Determine the (x, y) coordinate at the center of the cell enclosing the given text.  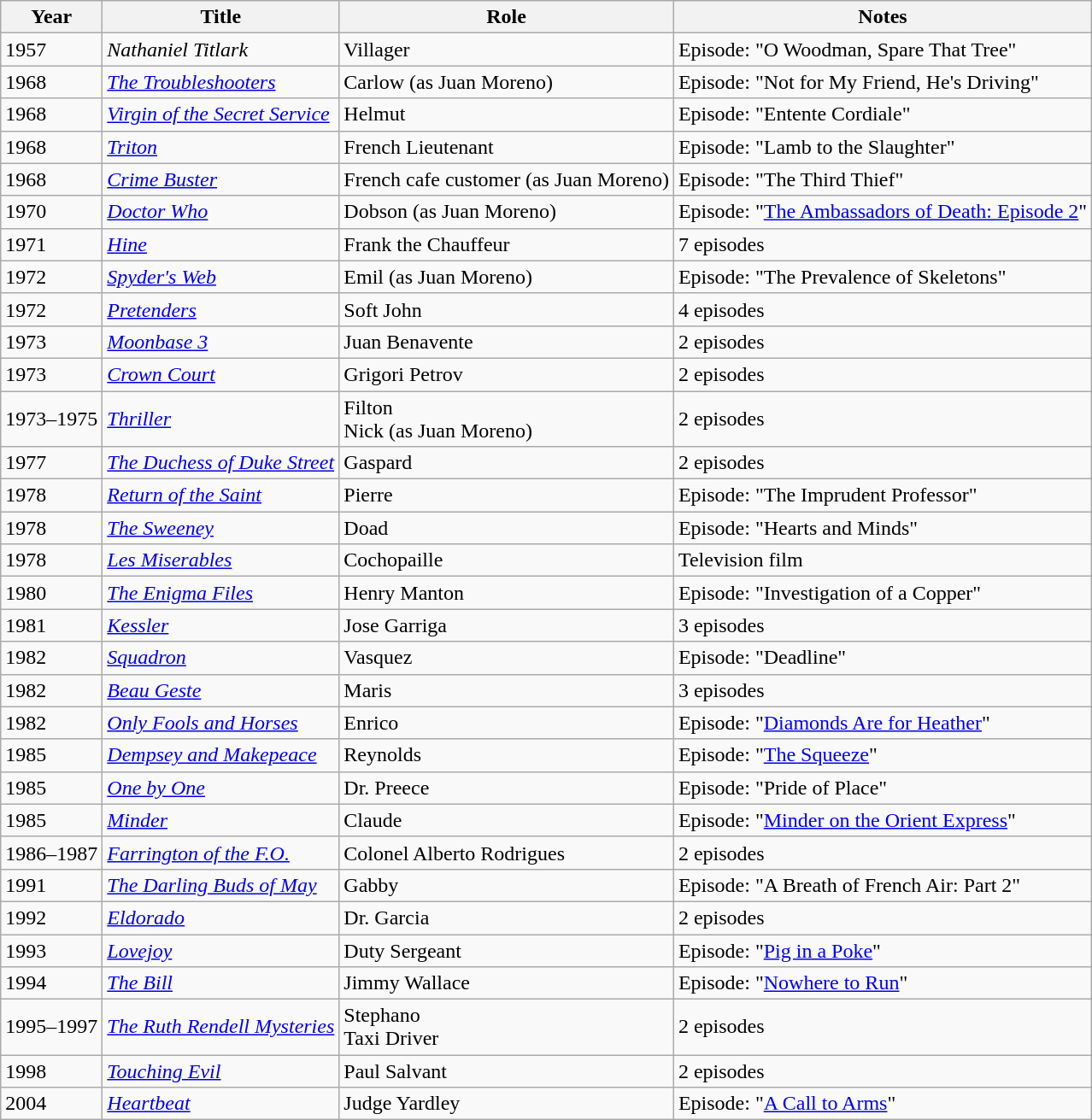
The Duchess of Duke Street (220, 463)
Paul Salvant (507, 1071)
Episode: "Lamb to the Slaughter" (882, 147)
1977 (51, 463)
2004 (51, 1104)
Juan Benavente (507, 342)
Hine (220, 244)
Kessler (220, 625)
Lovejoy (220, 951)
Episode: "O Woodman, Spare That Tree" (882, 50)
4 episodes (882, 309)
Heartbeat (220, 1104)
Jose Garriga (507, 625)
1993 (51, 951)
Pretenders (220, 309)
Notes (882, 17)
Crown Court (220, 374)
Eldorado (220, 918)
Year (51, 17)
Episode: "Entente Cordiale" (882, 114)
Jimmy Wallace (507, 983)
The Enigma Files (220, 593)
7 episodes (882, 244)
Judge Yardley (507, 1104)
1998 (51, 1071)
Episode: "Deadline" (882, 658)
FiltonNick (as Juan Moreno) (507, 419)
1973–1975 (51, 419)
French Lieutenant (507, 147)
Maris (507, 690)
Episode: "Nowhere to Run" (882, 983)
Dobson (as Juan Moreno) (507, 212)
Role (507, 17)
Gabby (507, 885)
Pierre (507, 495)
Episode: "Minder on the Orient Express" (882, 820)
1971 (51, 244)
Vasquez (507, 658)
The Darling Buds of May (220, 885)
Duty Sergeant (507, 951)
Crime Buster (220, 179)
StephanoTaxi Driver (507, 1027)
Beau Geste (220, 690)
Squadron (220, 658)
Soft John (507, 309)
Television film (882, 560)
1992 (51, 918)
Return of the Saint (220, 495)
Episode: "Diamonds Are for Heather" (882, 723)
Episode: "A Breath of French Air: Part 2" (882, 885)
Claude (507, 820)
1994 (51, 983)
Enrico (507, 723)
Colonel Alberto Rodrigues (507, 853)
Episode: "Pig in a Poke" (882, 951)
1995–1997 (51, 1027)
1980 (51, 593)
Doad (507, 528)
Dempsey and Makepeace (220, 755)
Episode: "Not for My Friend, He's Driving" (882, 82)
The Troubleshooters (220, 82)
The Sweeney (220, 528)
The Ruth Rendell Mysteries (220, 1027)
One by One (220, 788)
Gaspard (507, 463)
Spyder's Web (220, 277)
Villager (507, 50)
Episode: "The Prevalence of Skeletons" (882, 277)
Dr. Garcia (507, 918)
Minder (220, 820)
Doctor Who (220, 212)
Carlow (as Juan Moreno) (507, 82)
Touching Evil (220, 1071)
1970 (51, 212)
Virgin of the Secret Service (220, 114)
Frank the Chauffeur (507, 244)
Only Fools and Horses (220, 723)
Grigori Petrov (507, 374)
Episode: "The Third Thief" (882, 179)
Reynolds (507, 755)
Cochopaille (507, 560)
Moonbase 3 (220, 342)
Episode: "The Squeeze" (882, 755)
Episode: "A Call to Arms" (882, 1104)
Episode: "Hearts and Minds" (882, 528)
Triton (220, 147)
Thriller (220, 419)
Episode: "Pride of Place" (882, 788)
1986–1987 (51, 853)
Helmut (507, 114)
Episode: "The Imprudent Professor" (882, 495)
Les Miserables (220, 560)
1991 (51, 885)
Episode: "Investigation of a Copper" (882, 593)
1981 (51, 625)
Farrington of the F.O. (220, 853)
Emil (as Juan Moreno) (507, 277)
Nathaniel Titlark (220, 50)
The Bill (220, 983)
Henry Manton (507, 593)
1957 (51, 50)
Title (220, 17)
French cafe customer (as Juan Moreno) (507, 179)
Dr. Preece (507, 788)
Episode: "The Ambassadors of Death: Episode 2" (882, 212)
